Return [X, Y] of the center of cell containing provided text 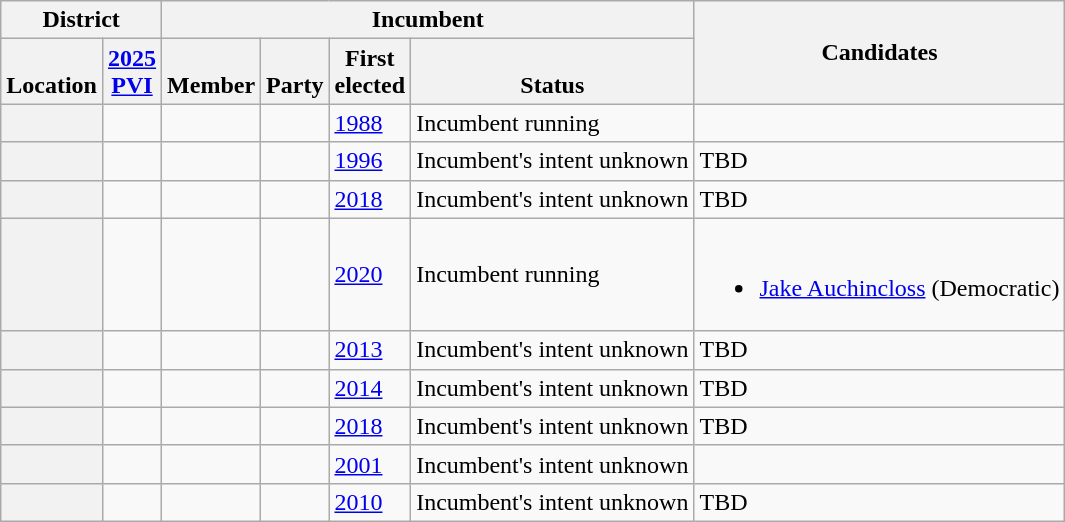
Firstelected [370, 72]
2001 [370, 464]
2014 [370, 388]
Incumbent [428, 20]
2025PVI [132, 72]
Member [212, 72]
1988 [370, 123]
Party [295, 72]
Location [52, 72]
2020 [370, 274]
Jake Auchincloss (Democratic) [880, 274]
Candidates [880, 52]
2010 [370, 502]
District [82, 20]
2013 [370, 350]
Status [552, 72]
1996 [370, 161]
